Locate the cell with the specified text and output its [X, Y] center coordinate. 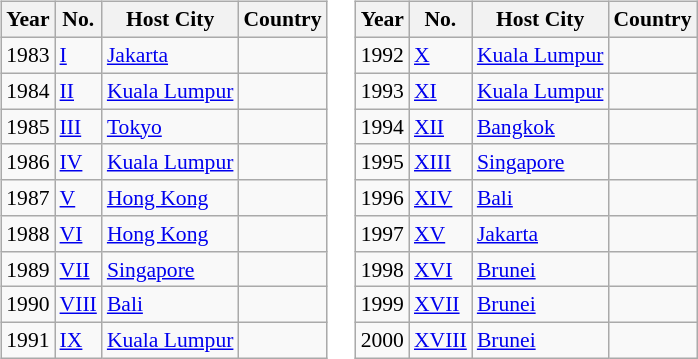
1985 [28, 127]
XI [440, 91]
XVII [440, 305]
III [78, 127]
1984 [28, 91]
I [78, 55]
XVI [440, 269]
1993 [382, 91]
1992 [382, 55]
1996 [382, 198]
1997 [382, 234]
1989 [28, 269]
IX [78, 340]
XIII [440, 162]
XIV [440, 198]
1994 [382, 127]
Bangkok [540, 127]
1983 [28, 55]
1999 [382, 305]
1986 [28, 162]
1990 [28, 305]
2000 [382, 340]
XII [440, 127]
VI [78, 234]
II [78, 91]
XVIII [440, 340]
1988 [28, 234]
V [78, 198]
Tokyo [170, 127]
1991 [28, 340]
1987 [28, 198]
1998 [382, 269]
XV [440, 234]
VIII [78, 305]
X [440, 55]
1995 [382, 162]
VII [78, 269]
IV [78, 162]
